Pinpoint the cell where the given text exists, returning its [x, y] midpoint coordinate. 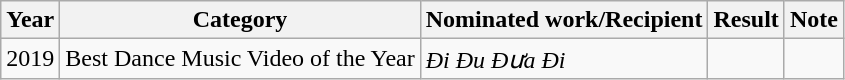
Result [746, 20]
Year [30, 20]
Category [240, 20]
Note [814, 20]
Nominated work/Recipient [564, 20]
Đi Đu Đưa Đi [564, 59]
Best Dance Music Video of the Year [240, 59]
2019 [30, 59]
